Scan for the cell matching the given text and deliver its (x, y) coordinate at center. 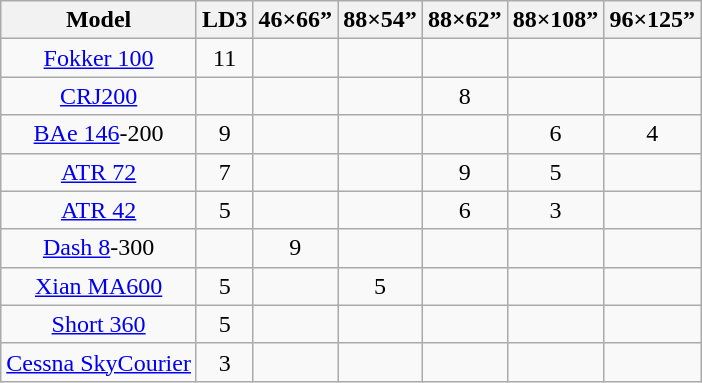
Cessna SkyCourier (99, 362)
Fokker 100 (99, 58)
8 (464, 96)
11 (224, 58)
88×62” (464, 20)
ATR 72 (99, 172)
4 (652, 134)
ATR 42 (99, 210)
BAe 146-200 (99, 134)
CRJ200 (99, 96)
46×66” (296, 20)
88×108” (556, 20)
Dash 8-300 (99, 248)
Short 360 (99, 324)
7 (224, 172)
LD3 (224, 20)
Xian MA600 (99, 286)
96×125” (652, 20)
Model (99, 20)
88×54” (380, 20)
